From the cell containing the given text, extract its center point as [x, y] coordinate. 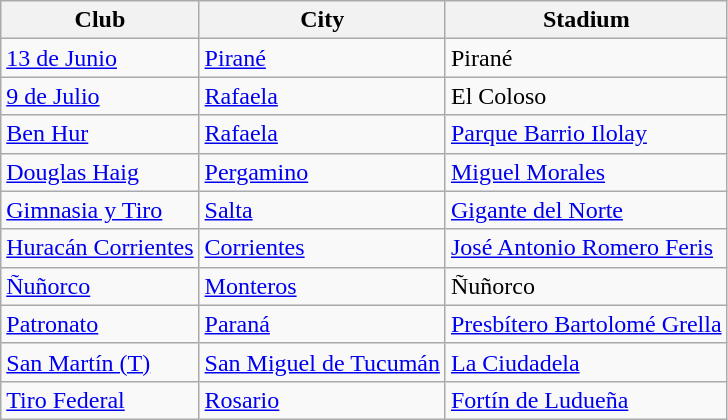
San Martín (T) [100, 362]
Huracán Corrientes [100, 248]
Monteros [322, 286]
Gigante del Norte [586, 210]
Parque Barrio Ilolay [586, 134]
Stadium [586, 20]
El Coloso [586, 96]
Tiro Federal [100, 400]
Salta [322, 210]
City [322, 20]
Douglas Haig [100, 172]
Fortín de Ludueña [586, 400]
Club [100, 20]
Miguel Morales [586, 172]
Presbítero Bartolomé Grella [586, 324]
9 de Julio [100, 96]
Ben Hur [100, 134]
La Ciudadela [586, 362]
Rosario [322, 400]
Pergamino [322, 172]
13 de Junio [100, 58]
San Miguel de Tucumán [322, 362]
Patronato [100, 324]
Paraná [322, 324]
Corrientes [322, 248]
Gimnasia y Tiro [100, 210]
José Antonio Romero Feris [586, 248]
